Output the (x, y) coordinate of the center of the cell containing the given text.  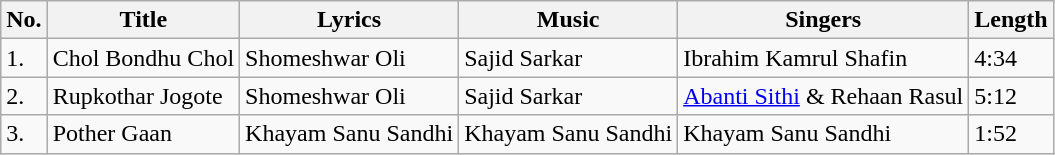
5:12 (1011, 96)
3. (24, 134)
Lyrics (350, 20)
Ibrahim Kamrul Shafin (824, 58)
No. (24, 20)
1. (24, 58)
Length (1011, 20)
Title (143, 20)
Singers (824, 20)
Abanti Sithi & Rehaan Rasul (824, 96)
Rupkothar Jogote (143, 96)
4:34 (1011, 58)
2. (24, 96)
Pother Gaan (143, 134)
Chol Bondhu Chol (143, 58)
1:52 (1011, 134)
Music (568, 20)
